Determine the [x, y] coordinate at the center of the cell enclosing the given text.  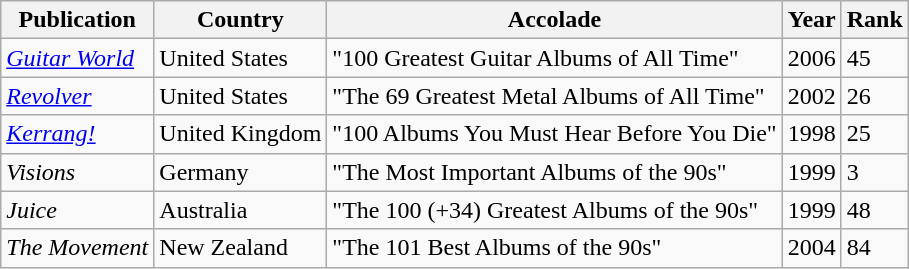
Kerrang! [78, 134]
United Kingdom [240, 134]
"The 100 (+34) Greatest Albums of the 90s" [554, 210]
45 [874, 58]
"100 Greatest Guitar Albums of All Time" [554, 58]
"The Most Important Albums of the 90s" [554, 172]
New Zealand [240, 248]
Juice [78, 210]
Country [240, 20]
Rank [874, 20]
Guitar World [78, 58]
Revolver [78, 96]
25 [874, 134]
Germany [240, 172]
1998 [812, 134]
"The 69 Greatest Metal Albums of All Time" [554, 96]
2002 [812, 96]
2004 [812, 248]
"100 Albums You Must Hear Before You Die" [554, 134]
"The 101 Best Albums of the 90s" [554, 248]
Visions [78, 172]
Publication [78, 20]
The Movement [78, 248]
2006 [812, 58]
26 [874, 96]
Year [812, 20]
3 [874, 172]
48 [874, 210]
Australia [240, 210]
Accolade [554, 20]
84 [874, 248]
